Scan for the cell matching the given text and deliver its (X, Y) coordinate at center. 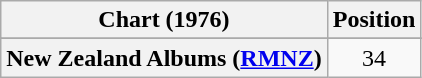
Chart (1976) (164, 20)
34 (374, 58)
New Zealand Albums (RMNZ) (164, 58)
Position (374, 20)
